From the cell containing the given text, extract its center point as (x, y) coordinate. 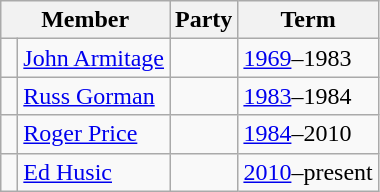
Ed Husic (94, 172)
Party (204, 20)
Member (86, 20)
John Armitage (94, 58)
Term (308, 20)
2010–present (308, 172)
Roger Price (94, 134)
1983–1984 (308, 96)
1969–1983 (308, 58)
Russ Gorman (94, 96)
1984–2010 (308, 134)
